Find where the given text appears and provide that cell's center as [X, Y] coordinate. 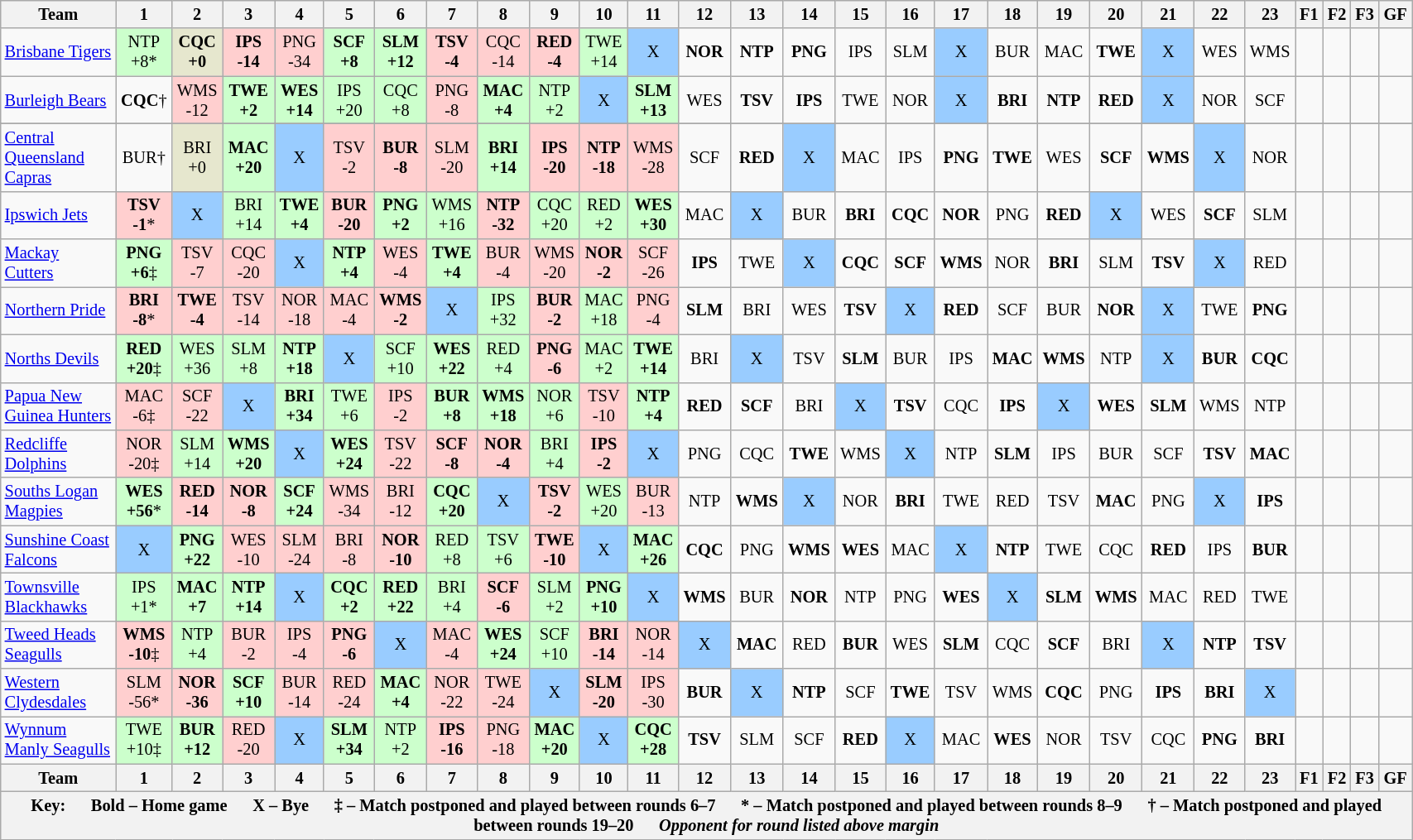
NTP+18 [300, 358]
WES+36 [197, 358]
TWE-24 [503, 693]
MAC+18 [603, 310]
SLM+8 [248, 358]
Brisbane Tigers [58, 52]
SLM-24 [300, 550]
SLM+34 [349, 740]
TSV-7 [197, 263]
PNG+2 [401, 215]
RED-14 [197, 502]
SCF-22 [197, 406]
TWE-4 [197, 310]
MAC+26 [654, 550]
NTP+14 [248, 597]
Norths Devils [58, 358]
BRI+0 [197, 157]
TSV-1* [144, 215]
Ipswich Jets [58, 215]
CQC† [144, 100]
WES+22 [452, 358]
NOR+6 [555, 406]
IPS-14 [248, 52]
MAC+7 [197, 597]
NTP-32 [503, 215]
BUR+12 [197, 740]
SCF+24 [300, 502]
NOR-20‡ [144, 454]
Central Queensland Capras [58, 157]
PNG-34 [300, 52]
CQC-20 [248, 263]
WMS-34 [349, 502]
WES+20 [603, 502]
Wynnum Manly Seagulls [58, 740]
MAC-6‡ [144, 406]
BUR-8 [401, 157]
BRI-14 [603, 645]
WES+14 [300, 100]
SCF+8 [349, 52]
NOR-14 [654, 645]
TWE-10 [555, 550]
NOR-22 [452, 693]
NOR-2 [603, 263]
PNG-8 [452, 100]
RED+2 [603, 215]
TWE+2 [248, 100]
PNG+6‡ [144, 263]
WMS+16 [452, 215]
WMS-20 [555, 263]
SLM+14 [197, 454]
WMS-10‡ [144, 645]
SCF-6 [503, 597]
PNG+22 [197, 550]
BUR† [144, 157]
WMS+20 [248, 454]
NTP+8* [144, 52]
SLM+12 [401, 52]
SCF-8 [452, 454]
WMS-12 [197, 100]
IPS-30 [654, 693]
IPS-20 [555, 157]
IPS-4 [300, 645]
BUR-14 [300, 693]
PNG+10 [603, 597]
IPS+32 [503, 310]
TWE+6 [349, 406]
Mackay Cutters [58, 263]
WMS-28 [654, 157]
NOR-36 [197, 693]
WES-4 [401, 263]
IPS+1* [144, 597]
SCF-26 [654, 263]
NOR-8 [248, 502]
WES-10 [248, 550]
SLM+2 [555, 597]
SLM-56* [144, 693]
IPS+20 [349, 100]
NOR-18 [300, 310]
BRI-8* [144, 310]
BRI-8 [349, 550]
PNG-4 [654, 310]
Burleigh Bears [58, 100]
Tweed Heads Seagulls [58, 645]
BUR+8 [452, 406]
NOR-4 [503, 454]
CQC+0 [197, 52]
Townsville Blackhawks [58, 597]
RED-20 [248, 740]
Sunshine Coast Falcons [58, 550]
BUR-13 [654, 502]
Northern Pride [58, 310]
IPS-16 [452, 740]
MAC+2 [603, 358]
WMS-2 [401, 310]
RED+20‡ [144, 358]
CQC+28 [654, 740]
CQC-14 [503, 52]
BUR-20 [349, 215]
WES+30 [654, 215]
RED+8 [452, 550]
TSV-10 [603, 406]
RED+22 [401, 597]
CQC+8 [401, 100]
RED-24 [349, 693]
NTP-18 [603, 157]
RED-4 [555, 52]
BRI-12 [401, 502]
SLM+13 [654, 100]
WES+56* [144, 502]
TSV-22 [401, 454]
TSV-14 [248, 310]
WMS+18 [503, 406]
PNG-18 [503, 740]
CQC+2 [349, 597]
RED+4 [503, 358]
TSV+6 [503, 550]
BRI+34 [300, 406]
Papua New Guinea Hunters [58, 406]
NOR-10 [401, 550]
TSV-4 [452, 52]
BUR-4 [503, 263]
Souths Logan Magpies [58, 502]
TWE+10‡ [144, 740]
Western Clydesdales [58, 693]
Redcliffe Dolphins [58, 454]
